Return (X, Y) of the center of cell containing provided text 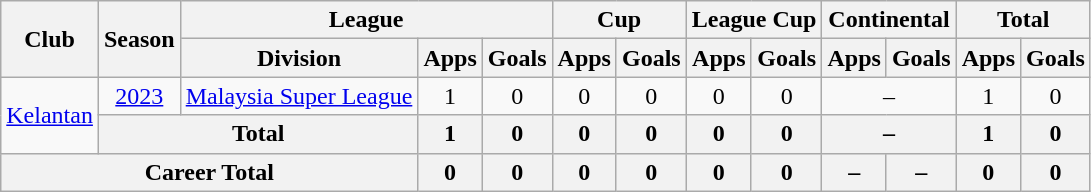
Malaysia Super League (299, 96)
League (366, 20)
Cup (619, 20)
Career Total (210, 172)
Kelantan (50, 115)
League Cup (754, 20)
Club (50, 39)
Continental (889, 20)
Division (299, 58)
2023 (139, 96)
Season (139, 39)
